Output the [X, Y] coordinate of the center of the cell containing the given text.  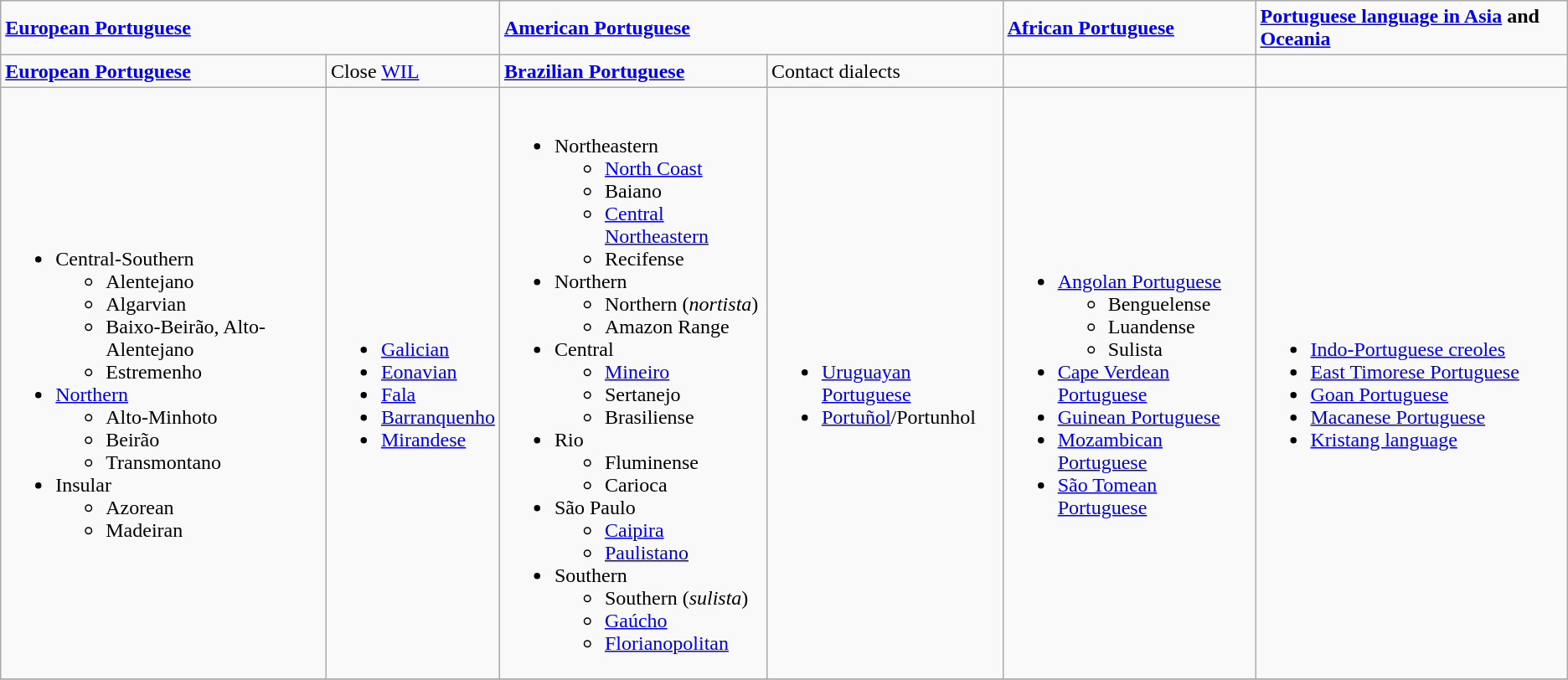
Portuguese language in Asia and Oceania [1411, 28]
Contact dialects [885, 71]
Central-SouthernAlentejanoAlgarvianBaixo-Beirão, Alto-AlentejanoEstremenhoNorthernAlto-MinhotoBeirãoTransmontanoInsularAzoreanMadeiran [164, 384]
Brazilian Portuguese [633, 71]
American Portuguese [750, 28]
Close WIL [412, 71]
Indo-Portuguese creolesEast Timorese PortugueseGoan PortugueseMacanese PortugueseKristang language [1411, 384]
GalicianEonavianFalaBarranquenhoMirandese [412, 384]
African Portuguese [1129, 28]
Angolan PortugueseBenguelenseLuandenseSulistaCape Verdean PortugueseGuinean PortugueseMozambican PortugueseSão Tomean Portuguese [1129, 384]
Uruguayan PortuguesePortuñol/Portunhol [885, 384]
